Extract the (X, Y) coordinate from the center of the cell holding the provided text.  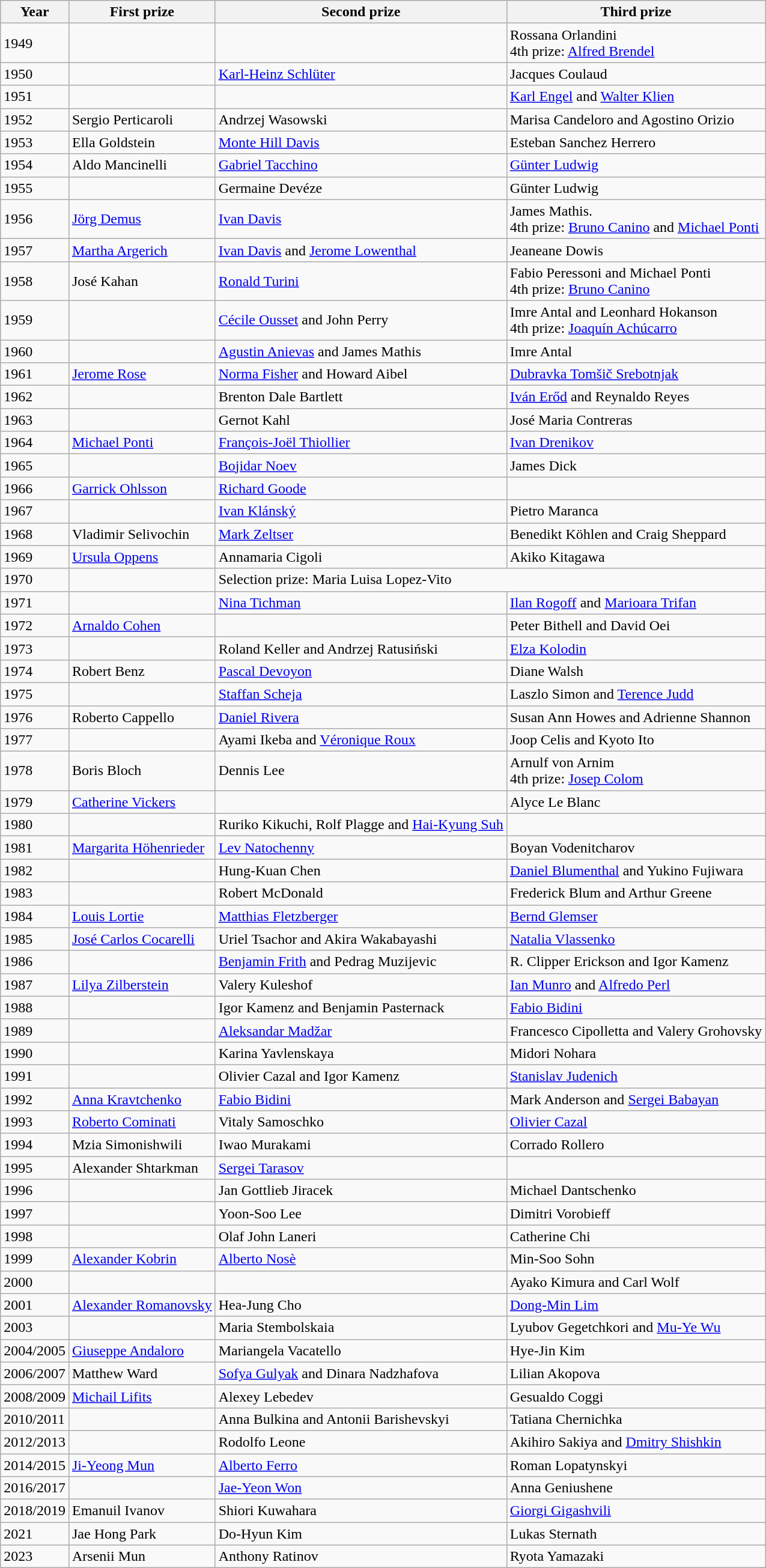
Selection prize: Maria Luisa Lopez-Vito (490, 580)
1956 (35, 219)
Hung-Kuan Chen (360, 871)
R. Clipper Erickson and Igor Kamenz (636, 962)
Jörg Demus (142, 219)
Maria Stembolskaia (360, 1328)
Lilian Akopova (636, 1373)
1964 (35, 443)
Agustin Anievas and James Mathis (360, 351)
Ian Munro and Alfredo Perl (636, 985)
Bojidar Noev (360, 466)
Gernot Kahl (360, 420)
Pietro Maranca (636, 511)
Louis Lortie (142, 916)
2003 (35, 1328)
Alyce Le Blanc (636, 802)
1965 (35, 466)
Ayami Ikeba and Véronique Roux (360, 740)
Midori Nohara (636, 1053)
2012/2013 (35, 1442)
Alberto Ferro (360, 1465)
1960 (35, 351)
Hea-Jung Cho (360, 1305)
Catherine Chi (636, 1236)
Elza Kolodin (636, 648)
1987 (35, 985)
Alexander Shtarkman (142, 1168)
Mariangela Vacatello (360, 1351)
1991 (35, 1076)
2021 (35, 1534)
Lev Natochenny (360, 848)
Akihiro Sakiya and Dmitry Shishkin (636, 1442)
Yoon-Soo Lee (360, 1214)
Daniel Blumenthal and Yukino Fujiwara (636, 871)
2010/2011 (35, 1419)
Jeaneane Dowis (636, 250)
Matthias Fletzberger (360, 916)
Ivan Klánský (360, 511)
Ursula Oppens (142, 557)
1979 (35, 802)
Nina Tichman (360, 603)
Olivier Cazal (636, 1122)
1969 (35, 557)
Imre Antal and Leonhard Hokanson4th prize: Joaquín Achúcarro (636, 320)
Second prize (360, 12)
1978 (35, 771)
Susan Ann Howes and Adrienne Shannon (636, 717)
Roland Keller and Andrzej Ratusiński (360, 648)
Martha Argerich (142, 250)
Benedikt Köhlen and Craig Sheppard (636, 534)
Gesualdo Coggi (636, 1396)
Roberto Cappello (142, 717)
1977 (35, 740)
Annamaria Cigoli (360, 557)
José Carlos Cocarelli (142, 939)
Benjamin Frith and Pedrag Muzijevic (360, 962)
1954 (35, 165)
Catherine Vickers (142, 802)
Do-Hyun Kim (360, 1534)
1982 (35, 871)
Arnulf von Arnim4th prize: Josep Colom (636, 771)
Andrzej Wasowski (360, 120)
Ivan Davis (360, 219)
Jae-Yeon Won (360, 1488)
Jacques Coulaud (636, 74)
Frederick Blum and Arthur Greene (636, 893)
Tatiana Chernichka (636, 1419)
Boyan Vodenitcharov (636, 848)
Robert Benz (142, 671)
Arsenii Mun (142, 1557)
Iván Erőd and Reynaldo Reyes (636, 397)
Roman Lopatynskyi (636, 1465)
Dong-Min Lim (636, 1305)
1957 (35, 250)
Giuseppe Andaloro (142, 1351)
1971 (35, 603)
1968 (35, 534)
Alberto Nosè (360, 1259)
Fabio Peressoni and Michael Ponti 4th prize: Bruno Canino (636, 281)
Anna Kravtchenko (142, 1099)
1976 (35, 717)
1996 (35, 1191)
James Mathis.4th prize: Bruno Canino and Michael Ponti (636, 219)
Jan Gottlieb Jiracek (360, 1191)
1967 (35, 511)
2023 (35, 1557)
Anna Geniushene (636, 1488)
Daniel Rivera (360, 717)
Lyubov Gegetchkori and Mu-Ye Wu (636, 1328)
Karl Engel and Walter Klien (636, 97)
1950 (35, 74)
Sergei Tarasov (360, 1168)
1975 (35, 694)
1974 (35, 671)
Joop Celis and Kyoto Ito (636, 740)
1963 (35, 420)
Alexander Kobrin (142, 1259)
Norma Fisher and Howard Aibel (360, 374)
Vitaly Samoschko (360, 1122)
Monte Hill Davis (360, 142)
2001 (35, 1305)
Michail Lifits (142, 1396)
Dimitri Vorobieff (636, 1214)
Emanuil Ivanov (142, 1511)
Peter Bithell and David Oei (636, 625)
Iwao Murakami (360, 1145)
1951 (35, 97)
Gabriel Tacchino (360, 165)
Stanislav Judenich (636, 1076)
Rossana Orlandini4th prize: Alfred Brendel (636, 43)
Margarita Höhenrieder (142, 848)
Cécile Ousset and John Perry (360, 320)
1955 (35, 188)
Imre Antal (636, 351)
1970 (35, 580)
1989 (35, 1030)
Year (35, 12)
1992 (35, 1099)
Germaine Devéze (360, 188)
José Kahan (142, 281)
Sergio Perticaroli (142, 120)
Ryota Yamazaki (636, 1557)
1973 (35, 648)
Uriel Tsachor and Akira Wakabayashi (360, 939)
Michael Ponti (142, 443)
Alexander Romanovsky (142, 1305)
Olivier Cazal and Igor Kamenz (360, 1076)
Bernd Glemser (636, 916)
Natalia Vlassenko (636, 939)
Valery Kuleshof (360, 985)
1983 (35, 893)
Boris Bloch (142, 771)
Staffan Scheja (360, 694)
1952 (35, 120)
Michael Dantschenko (636, 1191)
Mark Zeltser (360, 534)
Third prize (636, 12)
2000 (35, 1282)
Ivan Drenikov (636, 443)
Arnaldo Cohen (142, 625)
Sofya Gulyak and Dinara Nadzhafova (360, 1373)
François-Joël Thiollier (360, 443)
Robert McDonald (360, 893)
Lilya Zilberstein (142, 985)
Mark Anderson and Sergei Babayan (636, 1099)
1981 (35, 848)
Jerome Rose (142, 374)
1993 (35, 1122)
1980 (35, 825)
Dennis Lee (360, 771)
Ayako Kimura and Carl Wolf (636, 1282)
Matthew Ward (142, 1373)
First prize (142, 12)
Karina Yavlenskaya (360, 1053)
Richard Goode (360, 488)
Ivan Davis and Jerome Lowenthal (360, 250)
1985 (35, 939)
Vladimir Selivochin (142, 534)
Garrick Ohlsson (142, 488)
Jae Hong Park (142, 1534)
Olaf John Laneri (360, 1236)
2008/2009 (35, 1396)
Hye-Jin Kim (636, 1351)
Diane Walsh (636, 671)
1988 (35, 1007)
2018/2019 (35, 1511)
Corrado Rollero (636, 1145)
Dubravka Tomšič Srebotnjak (636, 374)
Karl-Heinz Schlüter (360, 74)
Laszlo Simon and Terence Judd (636, 694)
Ilan Rogoff and Marioara Trifan (636, 603)
2004/2005 (35, 1351)
2006/2007 (35, 1373)
1995 (35, 1168)
1949 (35, 43)
Pascal Devoyon (360, 671)
José Maria Contreras (636, 420)
2014/2015 (35, 1465)
Shiori Kuwahara (360, 1511)
Ella Goldstein (142, 142)
1972 (35, 625)
2016/2017 (35, 1488)
Roberto Cominati (142, 1122)
Brenton Dale Bartlett (360, 397)
Ronald Turini (360, 281)
Anthony Ratinov (360, 1557)
Min-Soo Sohn (636, 1259)
Igor Kamenz and Benjamin Pasternack (360, 1007)
1961 (35, 374)
Lukas Sternath (636, 1534)
1990 (35, 1053)
Rodolfo Leone (360, 1442)
1994 (35, 1145)
1984 (35, 916)
Aleksandar Madžar (360, 1030)
Esteban Sanchez Herrero (636, 142)
Marisa Candeloro and Agostino Orizio (636, 120)
1999 (35, 1259)
James Dick (636, 466)
1986 (35, 962)
1998 (35, 1236)
Anna Bulkina and Antonii Barishevskyi (360, 1419)
Ji-Yeong Mun (142, 1465)
Akiko Kitagawa (636, 557)
Mzia Simonishwili (142, 1145)
Alexey Lebedev (360, 1396)
1953 (35, 142)
Francesco Cipolletta and Valery Grohovsky (636, 1030)
1962 (35, 397)
Aldo Mancinelli (142, 165)
1997 (35, 1214)
Giorgi Gigashvili (636, 1511)
1958 (35, 281)
1966 (35, 488)
1959 (35, 320)
Ruriko Kikuchi, Rolf Plagge and Hai-Kyung Suh (360, 825)
